Return the (x, y) coordinate for the center point of the cell that contains the specified text.  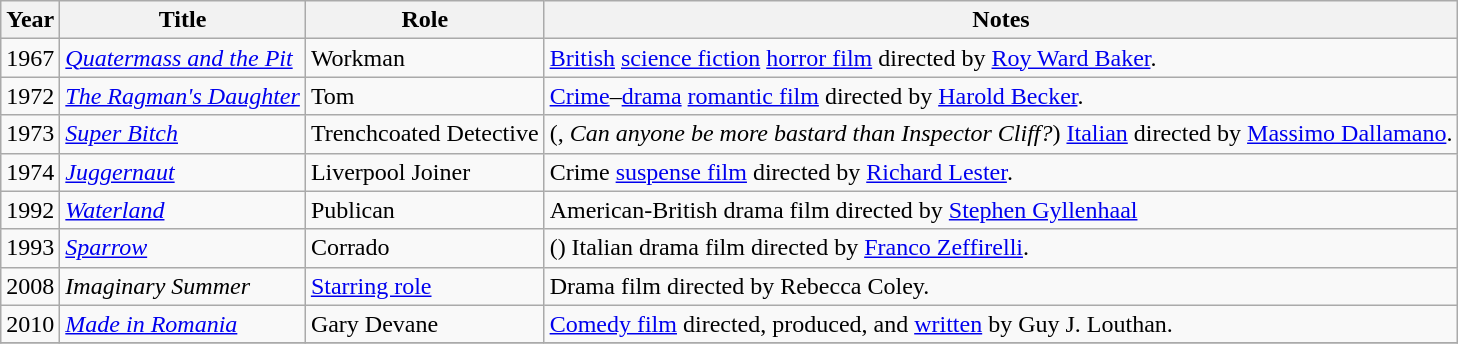
Imaginary Summer (183, 286)
Liverpool Joiner (424, 172)
The Ragman's Daughter (183, 96)
2010 (30, 324)
() Italian drama film directed by Franco Zeffirelli. (1001, 248)
Sparrow (183, 248)
Year (30, 20)
Title (183, 20)
Quatermass and the Pit (183, 58)
(, Can anyone be more bastard than Inspector Cliff?) Italian directed by Massimo Dallamano. (1001, 134)
British science fiction horror film directed by Roy Ward Baker. (1001, 58)
Waterland (183, 210)
Corrado (424, 248)
Publican (424, 210)
Workman (424, 58)
1992 (30, 210)
1974 (30, 172)
American-British drama film directed by Stephen Gyllenhaal (1001, 210)
2008 (30, 286)
1993 (30, 248)
1967 (30, 58)
Super Bitch (183, 134)
Trenchcoated Detective (424, 134)
Starring role (424, 286)
Role (424, 20)
Crime suspense film directed by Richard Lester. (1001, 172)
Notes (1001, 20)
Drama film directed by Rebecca Coley. (1001, 286)
1972 (30, 96)
1973 (30, 134)
Juggernaut (183, 172)
Gary Devane (424, 324)
Crime–drama romantic film directed by Harold Becker. (1001, 96)
Comedy film directed, produced, and written by Guy J. Louthan. (1001, 324)
Made in Romania (183, 324)
Tom (424, 96)
